For the text-containing cell, return its midpoint in (x, y) coordinate format. 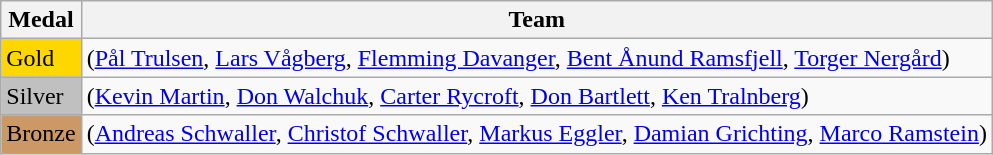
(Kevin Martin, Don Walchuk, Carter Rycroft, Don Bartlett, Ken Tralnberg) (536, 96)
(Pål Trulsen, Lars Vågberg, Flemming Davanger, Bent Ånund Ramsfjell, Torger Nergård) (536, 58)
Team (536, 20)
Gold (41, 58)
(Andreas Schwaller, Christof Schwaller, Markus Eggler, Damian Grichting, Marco Ramstein) (536, 134)
Bronze (41, 134)
Silver (41, 96)
Medal (41, 20)
